For the text-containing cell, return its midpoint in (X, Y) coordinate format. 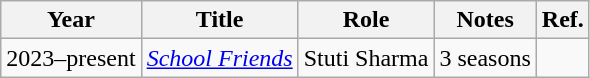
Role (366, 20)
School Friends (220, 58)
Stuti Sharma (366, 58)
Notes (485, 20)
Ref. (562, 20)
Title (220, 20)
2023–present (71, 58)
3 seasons (485, 58)
Year (71, 20)
